Scan for the cell matching the given text and deliver its (x, y) coordinate at center. 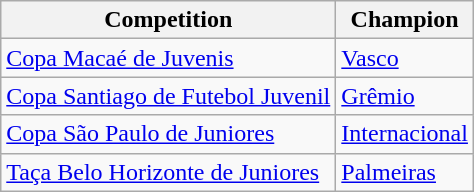
Taça Belo Horizonte de Juniores (168, 172)
Copa São Paulo de Juniores (168, 134)
Champion (405, 20)
Copa Santiago de Futebol Juvenil (168, 96)
Vasco (405, 58)
Copa Macaé de Juvenis (168, 58)
Competition (168, 20)
Internacional (405, 134)
Palmeiras (405, 172)
Grêmio (405, 96)
